Extract the (X, Y) coordinate from the center of the cell holding the provided text.  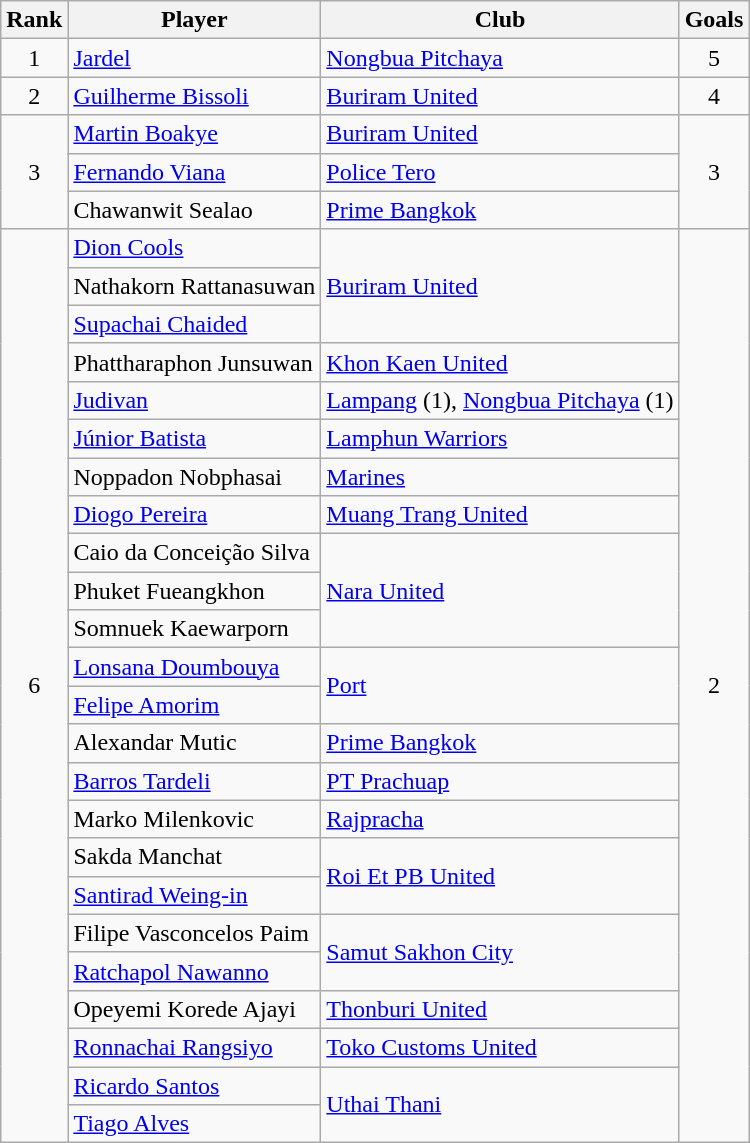
Police Tero (500, 172)
Supachai Chaided (194, 324)
Chawanwit Sealao (194, 210)
Opeyemi Korede Ajayi (194, 1009)
Jardel (194, 58)
Uthai Thani (500, 1104)
PT Prachuap (500, 781)
Ronnachai Rangsiyo (194, 1047)
Rajpracha (500, 819)
Nongbua Pitchaya (500, 58)
Noppadon Nobphasai (194, 477)
4 (714, 96)
Filipe Vasconcelos Paim (194, 933)
Felipe Amorim (194, 705)
Lampang (1), Nongbua Pitchaya (1) (500, 400)
Júnior Batista (194, 438)
Lamphun Warriors (500, 438)
Judivan (194, 400)
Roi Et PB United (500, 876)
Goals (714, 20)
Diogo Pereira (194, 515)
Sakda Manchat (194, 857)
Santirad Weing-in (194, 895)
Muang Trang United (500, 515)
Thonburi United (500, 1009)
Phattharaphon Junsuwan (194, 362)
Club (500, 20)
Toko Customs United (500, 1047)
Ricardo Santos (194, 1085)
Caio da Conceição Silva (194, 553)
Somnuek Kaewarporn (194, 629)
Phuket Fueangkhon (194, 591)
Khon Kaen United (500, 362)
Samut Sakhon City (500, 952)
Nathakorn Rattanasuwan (194, 286)
Dion Cools (194, 248)
Nara United (500, 591)
Alexandar Mutic (194, 743)
Tiago Alves (194, 1124)
Marines (500, 477)
5 (714, 58)
Guilherme Bissoli (194, 96)
Player (194, 20)
Barros Tardeli (194, 781)
Ratchapol Nawanno (194, 971)
Fernando Viana (194, 172)
1 (34, 58)
Port (500, 686)
Lonsana Doumbouya (194, 667)
Rank (34, 20)
6 (34, 686)
Martin Boakye (194, 134)
Marko Milenkovic (194, 819)
